Return (X, Y) of the center of cell containing provided text 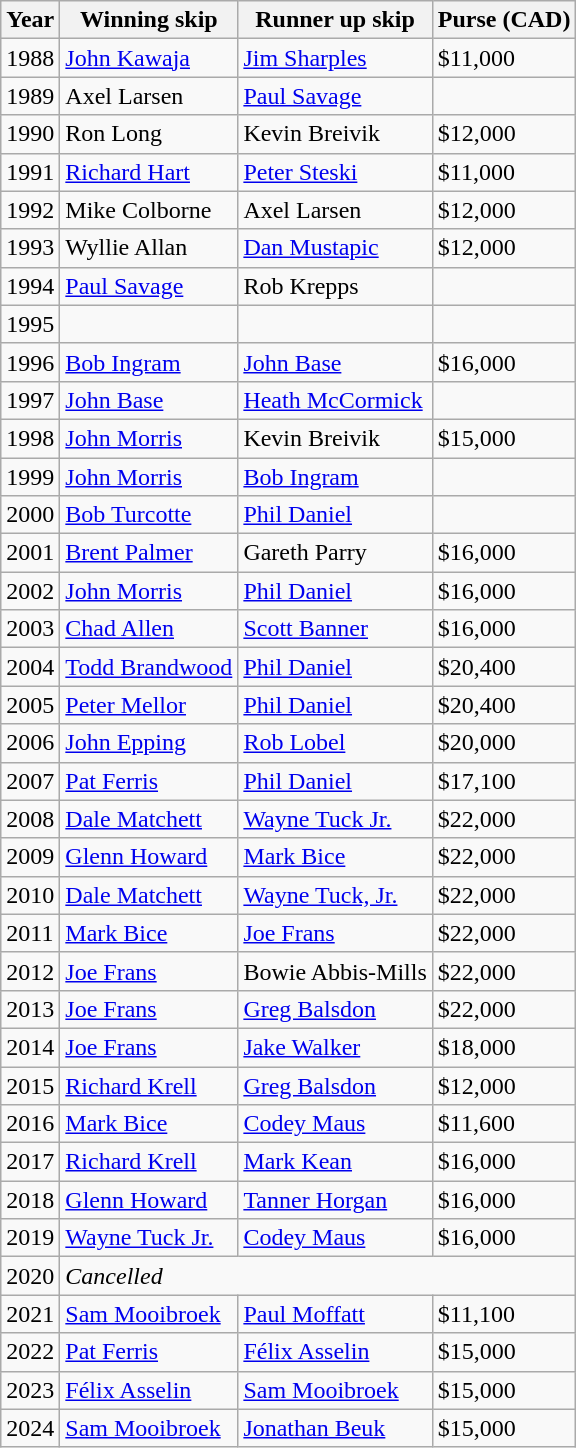
2015 (30, 1085)
Paul Moffatt (335, 1314)
Scott Banner (335, 629)
2007 (30, 781)
2012 (30, 971)
2020 (30, 1276)
$11,100 (504, 1314)
2006 (30, 743)
John Epping (149, 743)
2021 (30, 1314)
$17,100 (504, 781)
John Kawaja (149, 58)
2010 (30, 895)
1991 (30, 172)
1998 (30, 438)
Jim Sharples (335, 58)
$20,000 (504, 743)
2024 (30, 1428)
1994 (30, 286)
1995 (30, 324)
Dan Mustapic (335, 248)
1988 (30, 58)
1996 (30, 362)
2004 (30, 667)
2003 (30, 629)
2011 (30, 933)
Rob Lobel (335, 743)
Todd Brandwood (149, 667)
2005 (30, 705)
Wayne Tuck, Jr. (335, 895)
2002 (30, 591)
1993 (30, 248)
Rob Krepps (335, 286)
Wyllie Allan (149, 248)
Jonathan Beuk (335, 1428)
Heath McCormick (335, 400)
Brent Palmer (149, 553)
Jake Walker (335, 1047)
2000 (30, 515)
Bob Turcotte (149, 515)
1989 (30, 96)
Chad Allen (149, 629)
Mike Colborne (149, 210)
2016 (30, 1124)
Cancelled (318, 1276)
1999 (30, 477)
Runner up skip (335, 20)
$18,000 (504, 1047)
$11,600 (504, 1124)
1997 (30, 400)
Ron Long (149, 134)
Peter Steski (335, 172)
2001 (30, 553)
2023 (30, 1390)
2009 (30, 857)
Purse (CAD) (504, 20)
2014 (30, 1047)
2013 (30, 1009)
1992 (30, 210)
2017 (30, 1162)
Winning skip (149, 20)
1990 (30, 134)
Year (30, 20)
Peter Mellor (149, 705)
2022 (30, 1352)
Richard Hart (149, 172)
Gareth Parry (335, 553)
Bowie Abbis-Mills (335, 971)
Mark Kean (335, 1162)
2019 (30, 1238)
2008 (30, 819)
2018 (30, 1200)
Tanner Horgan (335, 1200)
